Pinpoint the cell where the given text exists, returning its (x, y) midpoint coordinate. 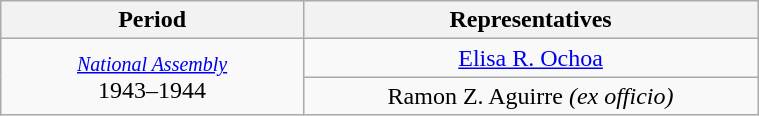
Elisa R. Ochoa (530, 58)
National Assembly1943–1944 (152, 77)
Ramon Z. Aguirre (ex officio) (530, 96)
Representatives (530, 20)
Period (152, 20)
